Provide the [X, Y] coordinate of the cell's center where the given text is located.  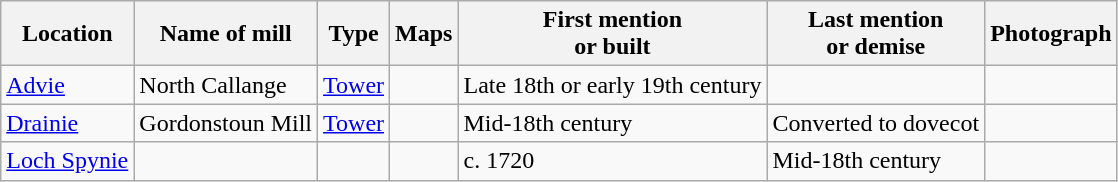
North Callange [226, 85]
c. 1720 [612, 161]
Name of mill [226, 34]
Last mention or demise [876, 34]
Location [68, 34]
Late 18th or early 19th century [612, 85]
Drainie [68, 123]
Type [354, 34]
Photograph [1051, 34]
Maps [424, 34]
First mentionor built [612, 34]
Advie [68, 85]
Loch Spynie [68, 161]
Converted to dovecot [876, 123]
Gordonstoun Mill [226, 123]
